Return the (x, y) coordinate for the center point of the cell that contains the specified text.  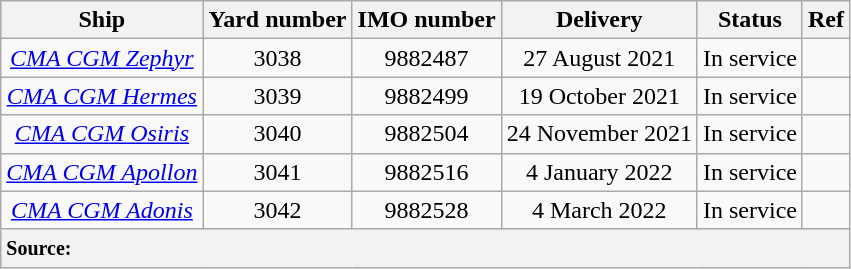
9882528 (426, 210)
4 March 2022 (599, 210)
3041 (278, 172)
CMA CGM Hermes (102, 96)
24 November 2021 (599, 134)
Yard number (278, 20)
9882487 (426, 58)
CMA CGM Adonis (102, 210)
27 August 2021 (599, 58)
9882499 (426, 96)
Status (750, 20)
9882504 (426, 134)
3039 (278, 96)
CMA CGM Apollon (102, 172)
CMA CGM Zephyr (102, 58)
19 October 2021 (599, 96)
3040 (278, 134)
Delivery (599, 20)
9882516 (426, 172)
Source: (426, 248)
4 January 2022 (599, 172)
CMA CGM Osiris (102, 134)
3038 (278, 58)
Ship (102, 20)
IMO number (426, 20)
Ref (826, 20)
3042 (278, 210)
